Capture the cell that displays the provided text and extract its [X, Y] central coordinate. 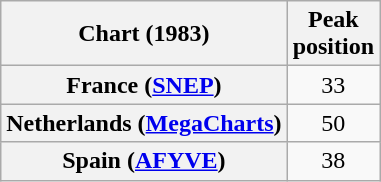
38 [333, 161]
Peakposition [333, 34]
33 [333, 85]
Chart (1983) [144, 34]
Spain (AFYVE) [144, 161]
50 [333, 123]
France (SNEP) [144, 85]
Netherlands (MegaCharts) [144, 123]
